Output the (x, y) coordinate of the center of the cell containing the given text.  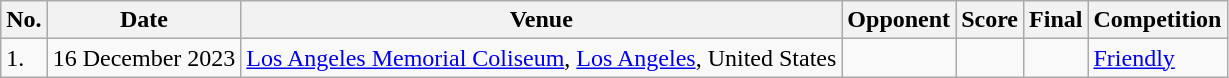
1. (24, 58)
Final (1056, 20)
16 December 2023 (144, 58)
Opponent (899, 20)
Friendly (1158, 58)
Los Angeles Memorial Coliseum, Los Angeles, United States (542, 58)
Date (144, 20)
No. (24, 20)
Competition (1158, 20)
Score (990, 20)
Venue (542, 20)
